Return [X, Y] of the center of cell containing provided text 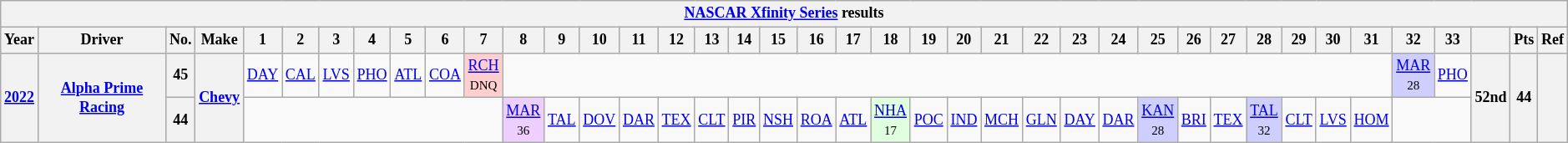
15 [778, 40]
Chevy [220, 97]
Year [20, 40]
18 [891, 40]
2022 [20, 97]
52nd [1491, 97]
19 [928, 40]
8 [524, 40]
9 [562, 40]
MAR36 [524, 120]
RCHDNQ [483, 75]
4 [372, 40]
No. [180, 40]
22 [1041, 40]
32 [1414, 40]
KAN28 [1158, 120]
CAL [301, 75]
HOM [1371, 120]
IND [964, 120]
BRI [1194, 120]
Ref [1553, 40]
30 [1333, 40]
11 [640, 40]
21 [1002, 40]
23 [1080, 40]
5 [408, 40]
Alpha Prime Racing [102, 97]
MAR28 [1414, 75]
MCH [1002, 120]
TAL32 [1264, 120]
POC [928, 120]
NSH [778, 120]
Driver [102, 40]
Pts [1525, 40]
PIR [745, 120]
28 [1264, 40]
3 [336, 40]
25 [1158, 40]
Make [220, 40]
24 [1119, 40]
17 [853, 40]
16 [817, 40]
33 [1453, 40]
45 [180, 75]
29 [1299, 40]
COA [446, 75]
26 [1194, 40]
6 [446, 40]
10 [599, 40]
GLN [1041, 120]
13 [711, 40]
NASCAR Xfinity Series results [784, 13]
7 [483, 40]
14 [745, 40]
1 [262, 40]
DOV [599, 120]
ROA [817, 120]
27 [1228, 40]
TAL [562, 120]
31 [1371, 40]
12 [676, 40]
NHA17 [891, 120]
2 [301, 40]
20 [964, 40]
